Identify which cell holds the provided text, then report its (x, y) central coordinate. 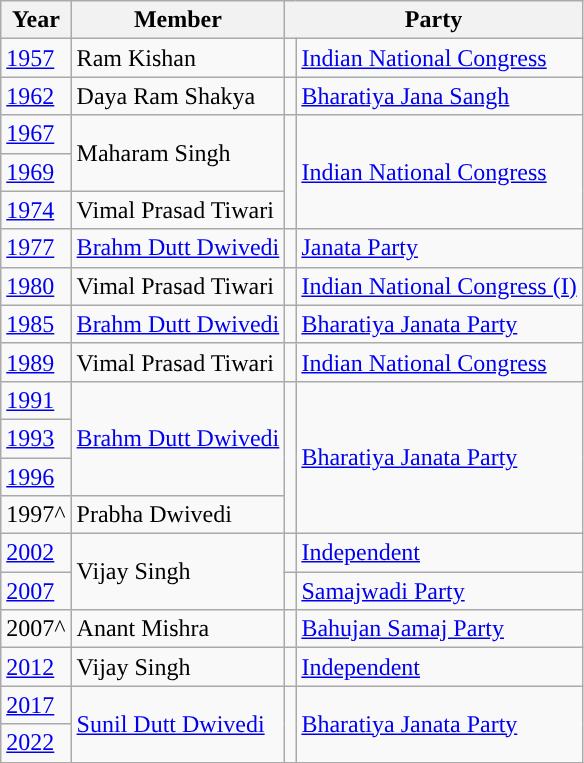
2002 (36, 553)
Samajwadi Party (439, 591)
1962 (36, 96)
1991 (36, 400)
1980 (36, 286)
Member (178, 20)
1985 (36, 324)
Daya Ram Shakya (178, 96)
1989 (36, 362)
1996 (36, 477)
2017 (36, 705)
1993 (36, 438)
1969 (36, 172)
Sunil Dutt Dwivedi (178, 724)
2022 (36, 743)
Party (434, 20)
Anant Mishra (178, 629)
1997^ (36, 515)
Bharatiya Jana Sangh (439, 96)
1957 (36, 58)
Prabha Dwivedi (178, 515)
1967 (36, 134)
1974 (36, 210)
Year (36, 20)
2012 (36, 667)
Maharam Singh (178, 153)
Ram Kishan (178, 58)
2007 (36, 591)
Indian National Congress (I) (439, 286)
2007^ (36, 629)
Bahujan Samaj Party (439, 629)
Janata Party (439, 248)
1977 (36, 248)
